Identify which cell holds the provided text, then report its [X, Y] central coordinate. 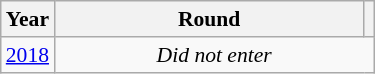
Did not enter [214, 55]
Round [209, 19]
2018 [28, 55]
Year [28, 19]
